Extract the (x, y) coordinate from the center of the cell holding the provided text.  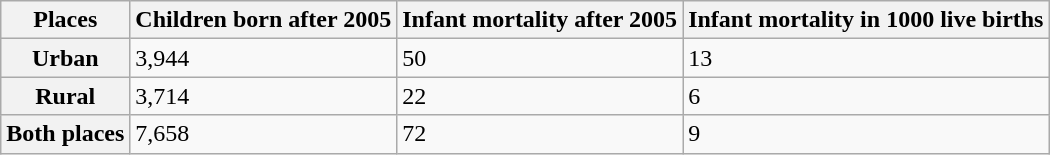
Rural (66, 96)
Both places (66, 134)
Places (66, 20)
3,944 (264, 58)
22 (540, 96)
Infant mortality in 1000 live births (866, 20)
50 (540, 58)
6 (866, 96)
13 (866, 58)
9 (866, 134)
7,658 (264, 134)
Infant mortality after 2005 (540, 20)
Children born after 2005 (264, 20)
72 (540, 134)
Urban (66, 58)
3,714 (264, 96)
